Return [x, y] of the center of cell containing provided text 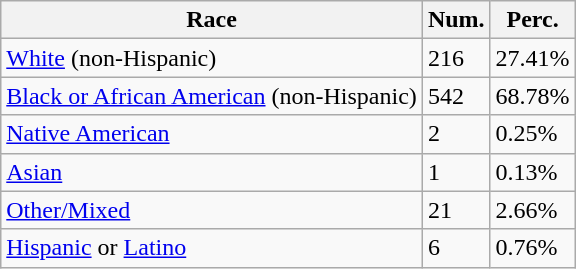
Hispanic or Latino [212, 248]
Black or African American (non-Hispanic) [212, 96]
0.13% [532, 172]
216 [456, 58]
2 [456, 134]
2.66% [532, 210]
Other/Mixed [212, 210]
21 [456, 210]
White (non-Hispanic) [212, 58]
Perc. [532, 20]
6 [456, 248]
Num. [456, 20]
27.41% [532, 58]
Native American [212, 134]
Asian [212, 172]
0.76% [532, 248]
68.78% [532, 96]
Race [212, 20]
542 [456, 96]
0.25% [532, 134]
1 [456, 172]
